Capture the cell that displays the provided text and extract its (x, y) central coordinate. 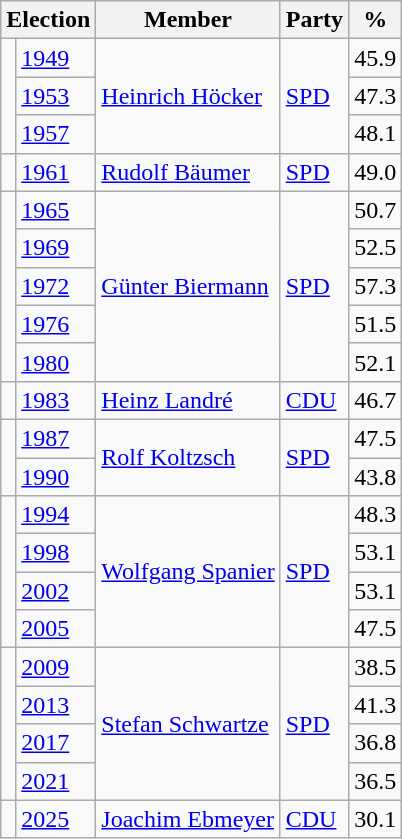
Günter Biermann (188, 286)
Rolf Koltzsch (188, 457)
1972 (56, 286)
1994 (56, 515)
52.1 (376, 362)
38.5 (376, 667)
2009 (56, 667)
Heinz Landré (188, 400)
51.5 (376, 324)
1969 (56, 248)
1983 (56, 400)
1949 (56, 58)
47.3 (376, 96)
Joachim Ebmeyer (188, 819)
Stefan Schwartze (188, 724)
1980 (56, 362)
48.1 (376, 134)
Election (48, 20)
46.7 (376, 400)
1976 (56, 324)
% (376, 20)
1987 (56, 438)
Rudolf Bäumer (188, 172)
36.5 (376, 781)
1998 (56, 553)
48.3 (376, 515)
41.3 (376, 705)
57.3 (376, 286)
1965 (56, 210)
2002 (56, 591)
1961 (56, 172)
2005 (56, 629)
52.5 (376, 248)
Heinrich Höcker (188, 96)
45.9 (376, 58)
Party (314, 20)
1953 (56, 96)
2021 (56, 781)
30.1 (376, 819)
1990 (56, 477)
2017 (56, 743)
Member (188, 20)
2013 (56, 705)
50.7 (376, 210)
2025 (56, 819)
36.8 (376, 743)
49.0 (376, 172)
43.8 (376, 477)
Wolfgang Spanier (188, 572)
1957 (56, 134)
